Determine the [X, Y] coordinate at the center of the cell enclosing the given text.  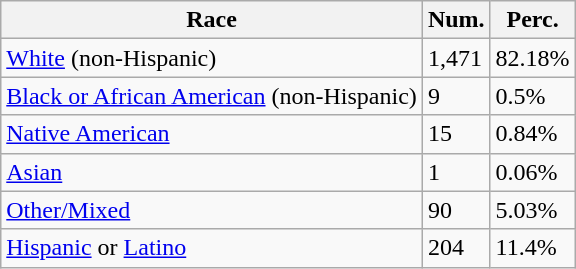
Native American [212, 134]
Black or African American (non-Hispanic) [212, 96]
15 [456, 134]
0.5% [532, 96]
Perc. [532, 20]
11.4% [532, 248]
Asian [212, 172]
Num. [456, 20]
1 [456, 172]
Hispanic or Latino [212, 248]
1,471 [456, 58]
0.06% [532, 172]
82.18% [532, 58]
9 [456, 96]
90 [456, 210]
0.84% [532, 134]
White (non-Hispanic) [212, 58]
Other/Mixed [212, 210]
204 [456, 248]
Race [212, 20]
5.03% [532, 210]
